Find where the given text appears and provide that cell's center as (X, Y) coordinate. 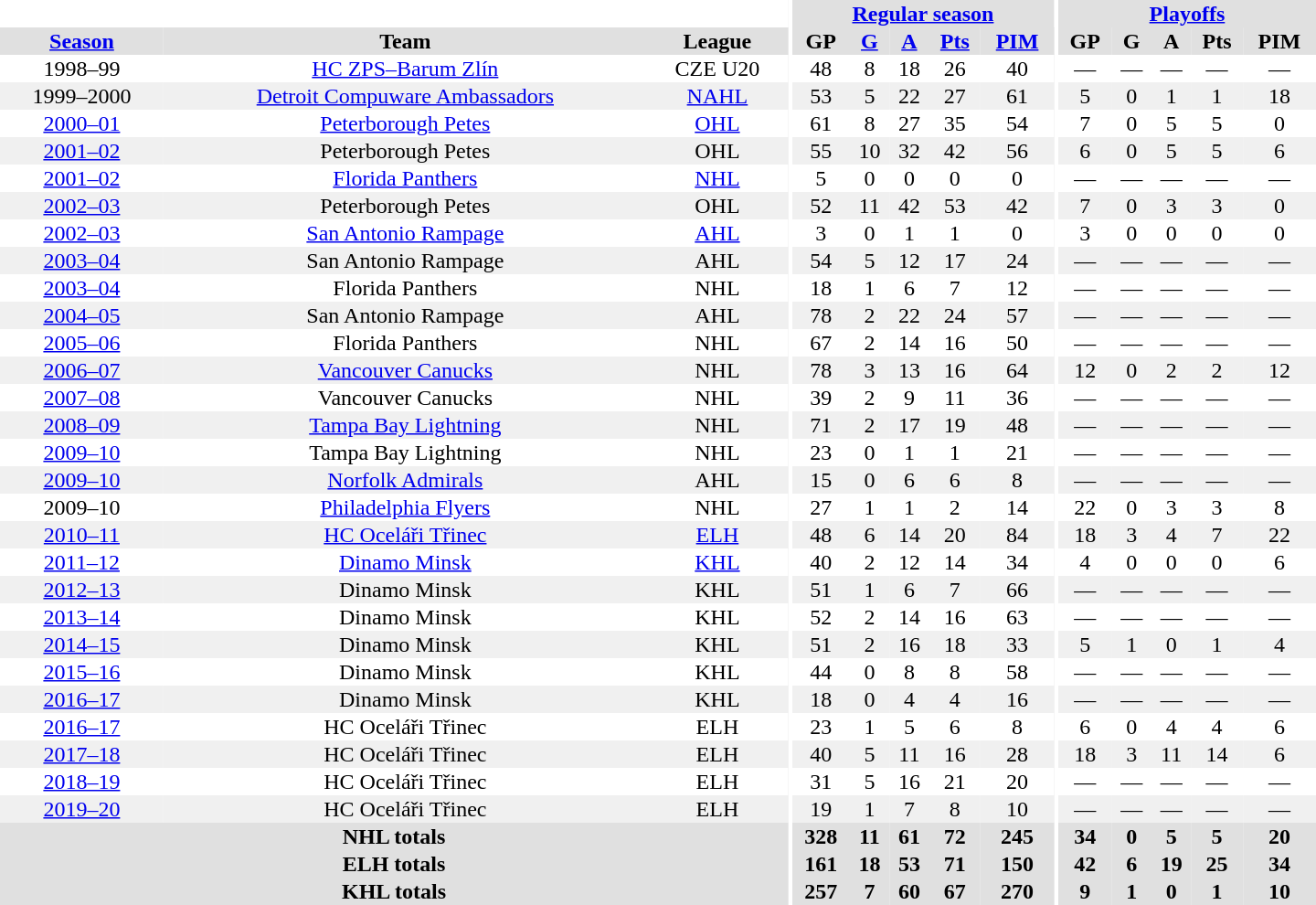
33 (1017, 644)
36 (1017, 398)
25 (1216, 864)
Playoffs (1187, 14)
328 (821, 836)
55 (821, 151)
Detroit Compuware Ambassadors (406, 96)
15 (821, 480)
64 (1017, 370)
84 (1017, 535)
13 (909, 370)
League (717, 41)
2012–13 (82, 590)
Norfolk Admirals (406, 480)
150 (1017, 864)
2006–07 (82, 370)
KHL totals (394, 891)
Regular season (923, 14)
31 (821, 782)
2007–08 (82, 398)
60 (909, 891)
NAHL (717, 96)
35 (955, 123)
66 (1017, 590)
2010–11 (82, 535)
56 (1017, 151)
2008–09 (82, 425)
257 (821, 891)
2000–01 (82, 123)
39 (821, 398)
57 (1017, 315)
270 (1017, 891)
2013–14 (82, 617)
32 (909, 151)
2011–12 (82, 562)
72 (955, 836)
Philadelphia Flyers (406, 507)
2015–16 (82, 672)
26 (955, 69)
ELH totals (394, 864)
2004–05 (82, 315)
NHL totals (394, 836)
50 (1017, 343)
58 (1017, 672)
245 (1017, 836)
28 (1017, 754)
Season (82, 41)
161 (821, 864)
Team (406, 41)
2014–15 (82, 644)
44 (821, 672)
2019–20 (82, 809)
2018–19 (82, 782)
CZE U20 (717, 69)
1998–99 (82, 69)
2005–06 (82, 343)
1999–2000 (82, 96)
63 (1017, 617)
2017–18 (82, 754)
HC ZPS–Barum Zlín (406, 69)
